Detect which cell encompasses the target text, then output its [X, Y] center coordinate. 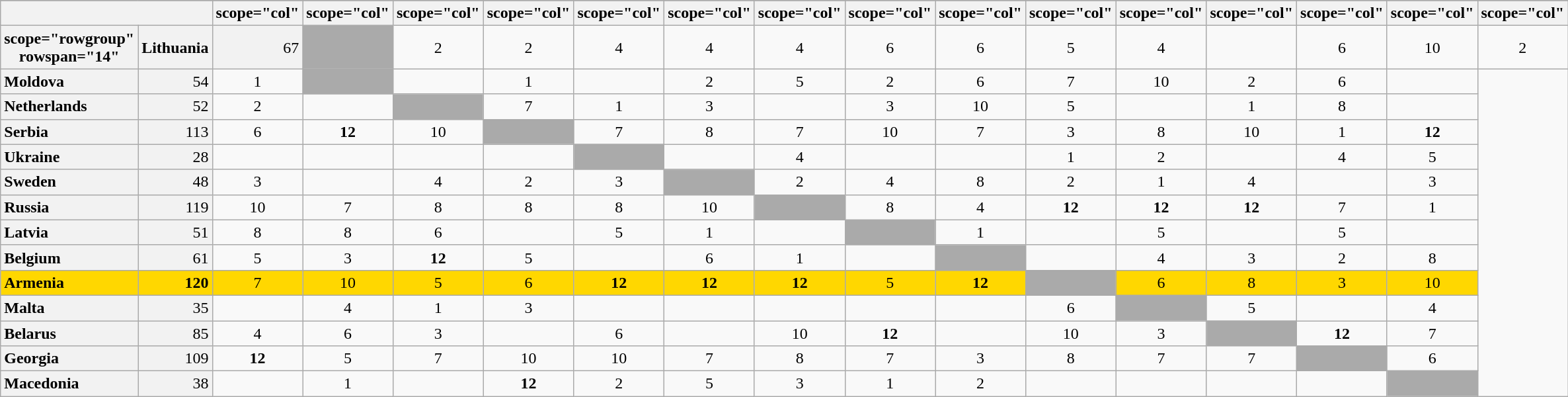
Russia [69, 207]
119 [175, 207]
38 [175, 384]
Belarus [69, 333]
Belgium [69, 257]
54 [175, 81]
120 [175, 283]
52 [175, 107]
85 [175, 333]
113 [175, 132]
35 [175, 308]
Latvia [69, 232]
109 [175, 359]
48 [175, 182]
Lithuania [175, 48]
51 [175, 232]
Malta [69, 308]
Netherlands [69, 107]
scope="rowgroup" rowspan="14" [69, 48]
Macedonia [69, 384]
67 [258, 48]
61 [175, 257]
Moldova [69, 81]
Ukraine [69, 157]
Georgia [69, 359]
Sweden [69, 182]
Serbia [69, 132]
28 [175, 157]
Armenia [69, 283]
